Find where the given text appears and provide that cell's center as (x, y) coordinate. 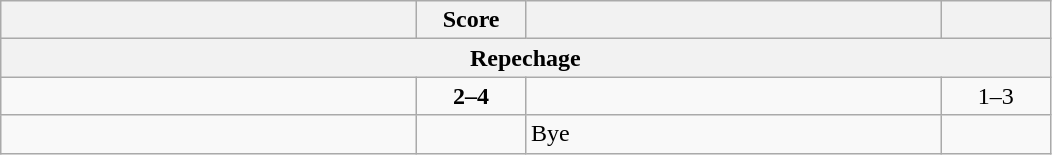
1–3 (996, 96)
Repechage (526, 58)
2–4 (472, 96)
Score (472, 20)
Bye (733, 134)
